Extract the (X, Y) coordinate from the center of the cell holding the provided text.  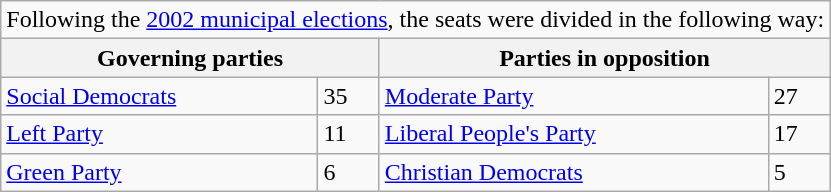
35 (348, 96)
Parties in opposition (604, 58)
5 (798, 172)
Moderate Party (574, 96)
Following the 2002 municipal elections, the seats were divided in the following way: (416, 20)
Christian Democrats (574, 172)
17 (798, 134)
6 (348, 172)
Left Party (160, 134)
11 (348, 134)
Governing parties (190, 58)
Social Democrats (160, 96)
Liberal People's Party (574, 134)
Green Party (160, 172)
27 (798, 96)
